Scan for the cell matching the given text and deliver its [x, y] coordinate at center. 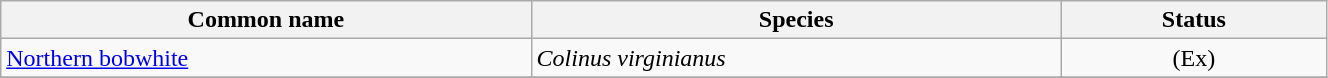
(Ex) [1194, 58]
Northern bobwhite [266, 58]
Status [1194, 20]
Colinus virginianus [796, 58]
Common name [266, 20]
Species [796, 20]
